Locate the cell with the specified text and output its (x, y) center coordinate. 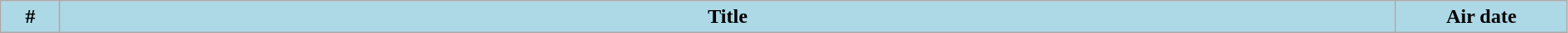
# (30, 17)
Air date (1481, 17)
Title (728, 17)
